Extract the (x, y) coordinate from the center of the cell holding the provided text.  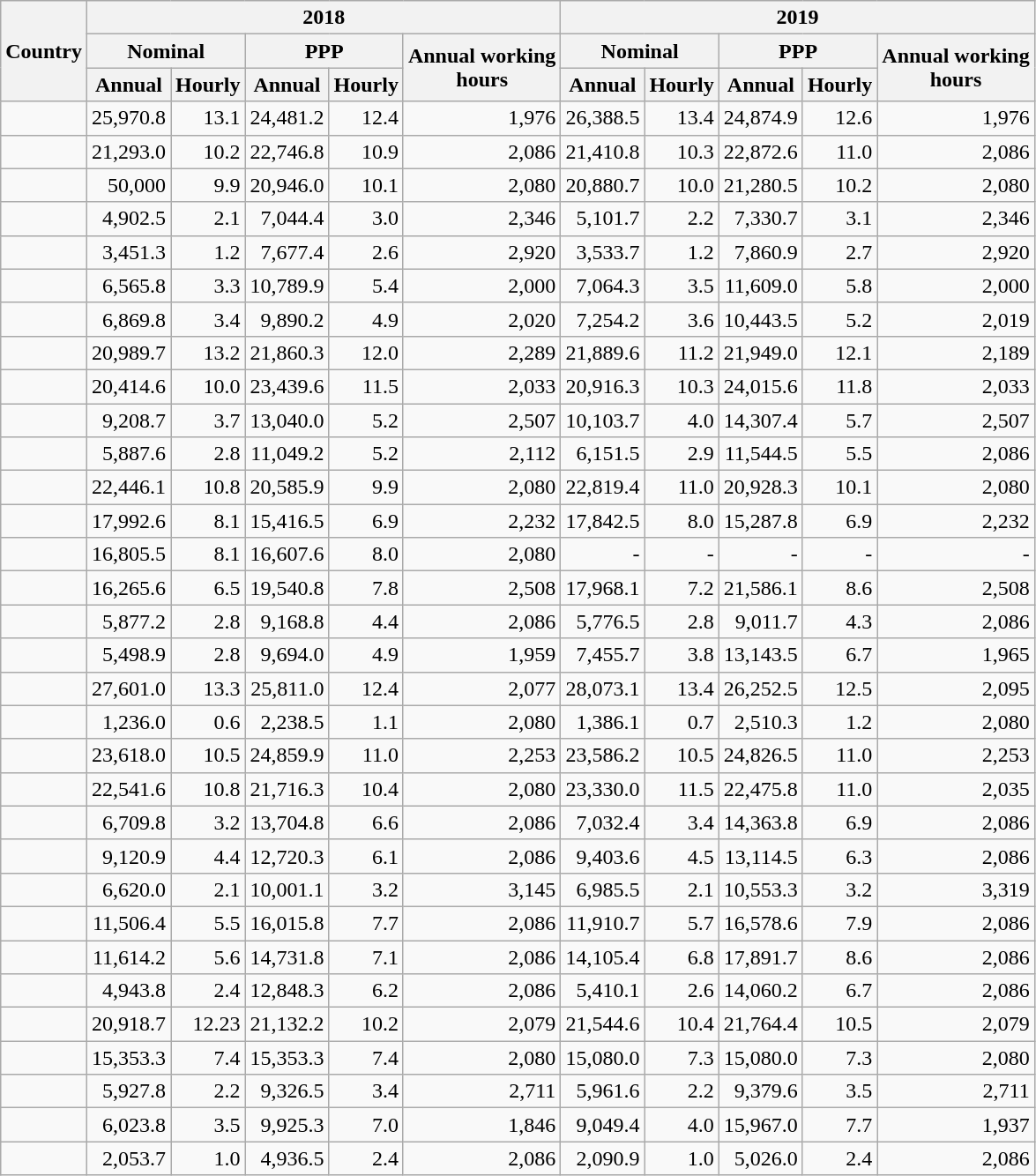
0.7 (682, 722)
2,238.5 (287, 722)
5,498.9 (129, 655)
13,143.5 (760, 655)
20,989.7 (129, 353)
1,846 (481, 1125)
7.8 (366, 588)
11,910.7 (603, 923)
6,620.0 (129, 889)
26,252.5 (760, 688)
7,860.9 (760, 252)
15,287.8 (760, 521)
16,578.6 (760, 923)
17,992.6 (129, 521)
22,541.6 (129, 789)
3,319 (956, 889)
7,677.4 (287, 252)
17,842.5 (603, 521)
10,553.3 (760, 889)
20,585.9 (287, 488)
12.23 (208, 1024)
14,060.2 (760, 991)
5,410.1 (603, 991)
9,049.4 (603, 1125)
3.1 (839, 219)
5.6 (208, 956)
16,805.5 (129, 555)
5,927.8 (129, 1091)
1,236.0 (129, 722)
13.2 (208, 353)
5,887.6 (129, 454)
7,064.3 (603, 286)
6,151.5 (603, 454)
4.3 (839, 621)
7,330.7 (760, 219)
19,540.8 (287, 588)
7.0 (366, 1125)
25,970.8 (129, 118)
7.2 (682, 588)
14,363.8 (760, 822)
9,403.6 (603, 856)
2,289 (481, 353)
6,709.8 (129, 822)
20,414.6 (129, 386)
11.2 (682, 353)
2,189 (956, 353)
4,902.5 (129, 219)
10,001.1 (287, 889)
23,586.2 (603, 755)
9,208.7 (129, 421)
14,307.4 (760, 421)
2,053.7 (129, 1158)
50,000 (129, 185)
23,618.0 (129, 755)
9,379.6 (760, 1091)
5.8 (839, 286)
12.0 (366, 353)
3,451.3 (129, 252)
5,961.6 (603, 1091)
17,891.7 (760, 956)
2,077 (481, 688)
6,023.8 (129, 1125)
2,020 (481, 319)
7.1 (366, 956)
6,985.5 (603, 889)
28,073.1 (603, 688)
16,015.8 (287, 923)
4.5 (682, 856)
2,112 (481, 454)
9,011.7 (760, 621)
24,874.9 (760, 118)
22,746.8 (287, 152)
21,132.2 (287, 1024)
20,946.0 (287, 185)
5,877.2 (129, 621)
6.5 (208, 588)
20,916.3 (603, 386)
21,586.1 (760, 588)
7,455.7 (603, 655)
11,609.0 (760, 286)
2,090.9 (603, 1158)
7,254.2 (603, 319)
21,949.0 (760, 353)
6.2 (366, 991)
5,026.0 (760, 1158)
12.6 (839, 118)
9,120.9 (129, 856)
11,544.5 (760, 454)
2018 (323, 18)
4,943.8 (129, 991)
22,819.4 (603, 488)
15,967.0 (760, 1125)
24,826.5 (760, 755)
21,293.0 (129, 152)
5,776.5 (603, 621)
5,101.7 (603, 219)
21,764.4 (760, 1024)
25,811.0 (287, 688)
6.8 (682, 956)
21,410.8 (603, 152)
6,869.8 (129, 319)
7,032.4 (603, 822)
2,510.3 (760, 722)
4,936.5 (287, 1158)
13,114.5 (760, 856)
10.9 (366, 152)
9,925.3 (287, 1125)
11,614.2 (129, 956)
12,848.3 (287, 991)
11,049.2 (287, 454)
6.6 (366, 822)
24,015.6 (760, 386)
23,439.6 (287, 386)
21,544.6 (603, 1024)
21,716.3 (287, 789)
1,386.1 (603, 722)
24,859.9 (287, 755)
23,330.0 (603, 789)
9,890.2 (287, 319)
12,720.3 (287, 856)
2.9 (682, 454)
16,265.6 (129, 588)
22,475.8 (760, 789)
1,965 (956, 655)
10,443.5 (760, 319)
2,095 (956, 688)
26,388.5 (603, 118)
7,044.4 (287, 219)
3.3 (208, 286)
2.7 (839, 252)
5.4 (366, 286)
2019 (797, 18)
14,731.8 (287, 956)
2,019 (956, 319)
21,860.3 (287, 353)
1.1 (366, 722)
10,789.9 (287, 286)
1,959 (481, 655)
9,326.5 (287, 1091)
6,565.8 (129, 286)
11.8 (839, 386)
12.5 (839, 688)
3.7 (208, 421)
3,533.7 (603, 252)
22,446.1 (129, 488)
27,601.0 (129, 688)
10,103.7 (603, 421)
3.8 (682, 655)
9,694.0 (287, 655)
7.9 (839, 923)
20,880.7 (603, 185)
13.3 (208, 688)
13.1 (208, 118)
3.0 (366, 219)
20,918.7 (129, 1024)
6.1 (366, 856)
11,506.4 (129, 923)
15,416.5 (287, 521)
21,280.5 (760, 185)
6.3 (839, 856)
13,040.0 (287, 421)
13,704.8 (287, 822)
0.6 (208, 722)
20,928.3 (760, 488)
17,968.1 (603, 588)
16,607.6 (287, 555)
22,872.6 (760, 152)
21,889.6 (603, 353)
Country (44, 51)
1,937 (956, 1125)
12.1 (839, 353)
9,168.8 (287, 621)
3,145 (481, 889)
2,035 (956, 789)
3.6 (682, 319)
24,481.2 (287, 118)
14,105.4 (603, 956)
